Detect which cell encompasses the target text, then output its (x, y) center coordinate. 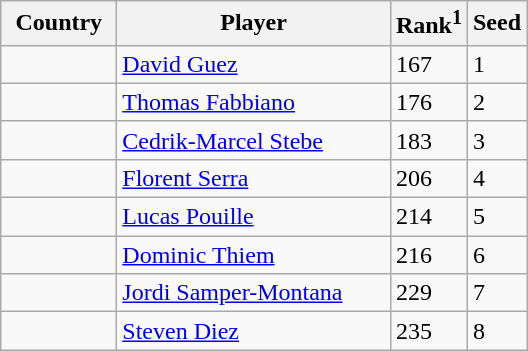
6 (496, 255)
Player (254, 24)
5 (496, 217)
229 (428, 293)
Florent Serra (254, 178)
4 (496, 178)
3 (496, 140)
183 (428, 140)
Lucas Pouille (254, 217)
Country (59, 24)
235 (428, 331)
Jordi Samper-Montana (254, 293)
214 (428, 217)
206 (428, 178)
Cedrik-Marcel Stebe (254, 140)
David Guez (254, 64)
Steven Diez (254, 331)
1 (496, 64)
Rank1 (428, 24)
7 (496, 293)
Dominic Thiem (254, 255)
167 (428, 64)
2 (496, 102)
Seed (496, 24)
176 (428, 102)
Thomas Fabbiano (254, 102)
8 (496, 331)
216 (428, 255)
